Capture the cell that displays the provided text and extract its [x, y] central coordinate. 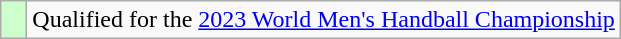
Qualified for the 2023 World Men's Handball Championship [324, 20]
